Extract the [x, y] coordinate from the center of the cell holding the provided text.  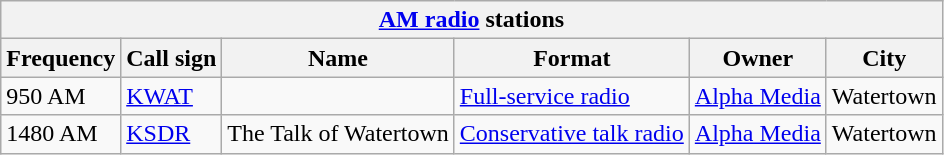
950 AM [61, 96]
Format [572, 58]
1480 AM [61, 134]
Owner [758, 58]
Frequency [61, 58]
Name [338, 58]
Call sign [172, 58]
City [884, 58]
KSDR [172, 134]
The Talk of Watertown [338, 134]
KWAT [172, 96]
AM radio stations [472, 20]
Conservative talk radio [572, 134]
Full-service radio [572, 96]
